Capture the cell that displays the provided text and extract its [x, y] central coordinate. 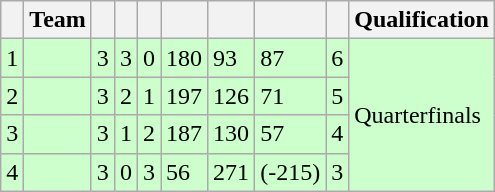
71 [290, 96]
56 [184, 172]
6 [338, 58]
126 [232, 96]
Team [58, 20]
Qualification [422, 20]
187 [184, 134]
180 [184, 58]
93 [232, 58]
5 [338, 96]
130 [232, 134]
57 [290, 134]
Quarterfinals [422, 115]
(-215) [290, 172]
87 [290, 58]
197 [184, 96]
271 [232, 172]
